Find where the given text appears and provide that cell's center as (x, y) coordinate. 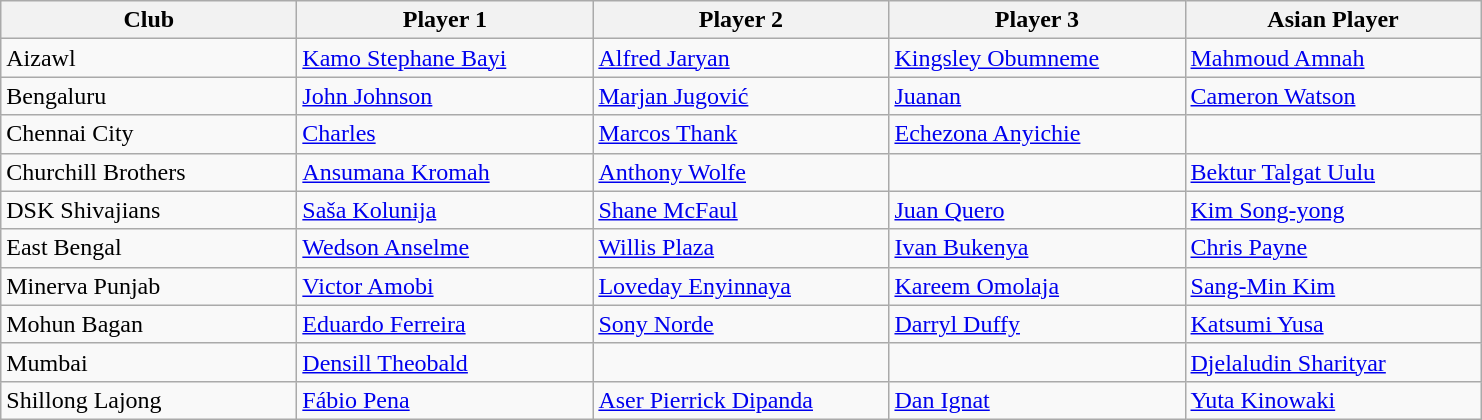
Chris Payne (1333, 248)
Player 1 (445, 20)
Chennai City (149, 134)
Willis Plaza (741, 248)
Eduardo Ferreira (445, 324)
Player 2 (741, 20)
Sang-Min Kim (1333, 286)
John Johnson (445, 96)
Mumbai (149, 362)
Ansumana Kromah (445, 172)
Churchill Brothers (149, 172)
Bektur Talgat Uulu (1333, 172)
Anthony Wolfe (741, 172)
Alfred Jaryan (741, 58)
Shane McFaul (741, 210)
Kingsley Obumneme (1037, 58)
Yuta Kinowaki (1333, 400)
Echezona Anyichie (1037, 134)
Juanan (1037, 96)
Cameron Watson (1333, 96)
Marcos Thank (741, 134)
Victor Amobi (445, 286)
Fábio Pena (445, 400)
Densill Theobald (445, 362)
Katsumi Yusa (1333, 324)
Kim Song-yong (1333, 210)
Loveday Enyinnaya (741, 286)
Saša Kolunija (445, 210)
Marjan Jugović (741, 96)
Mahmoud Amnah (1333, 58)
Asian Player (1333, 20)
Dan Ignat (1037, 400)
East Bengal (149, 248)
Club (149, 20)
Minerva Punjab (149, 286)
Kamo Stephane Bayi (445, 58)
Ivan Bukenya (1037, 248)
Juan Quero (1037, 210)
Wedson Anselme (445, 248)
Darryl Duffy (1037, 324)
Djelaludin Sharityar (1333, 362)
DSK Shivajians (149, 210)
Mohun Bagan (149, 324)
Kareem Omolaja (1037, 286)
Player 3 (1037, 20)
Aizawl (149, 58)
Charles (445, 134)
Bengaluru (149, 96)
Shillong Lajong (149, 400)
Aser Pierrick Dipanda (741, 400)
Sony Norde (741, 324)
